Return the [x, y] coordinate for the center point of the cell that contains the specified text.  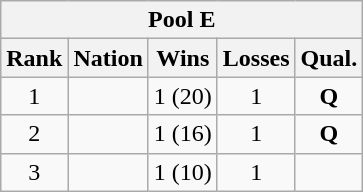
Rank [34, 58]
Losses [256, 58]
3 [34, 172]
Qual. [329, 58]
Wins [182, 58]
2 [34, 134]
Pool E [182, 20]
Nation [108, 58]
1 (20) [182, 96]
1 (16) [182, 134]
1 (10) [182, 172]
